From the cell containing the given text, extract its center point as [x, y] coordinate. 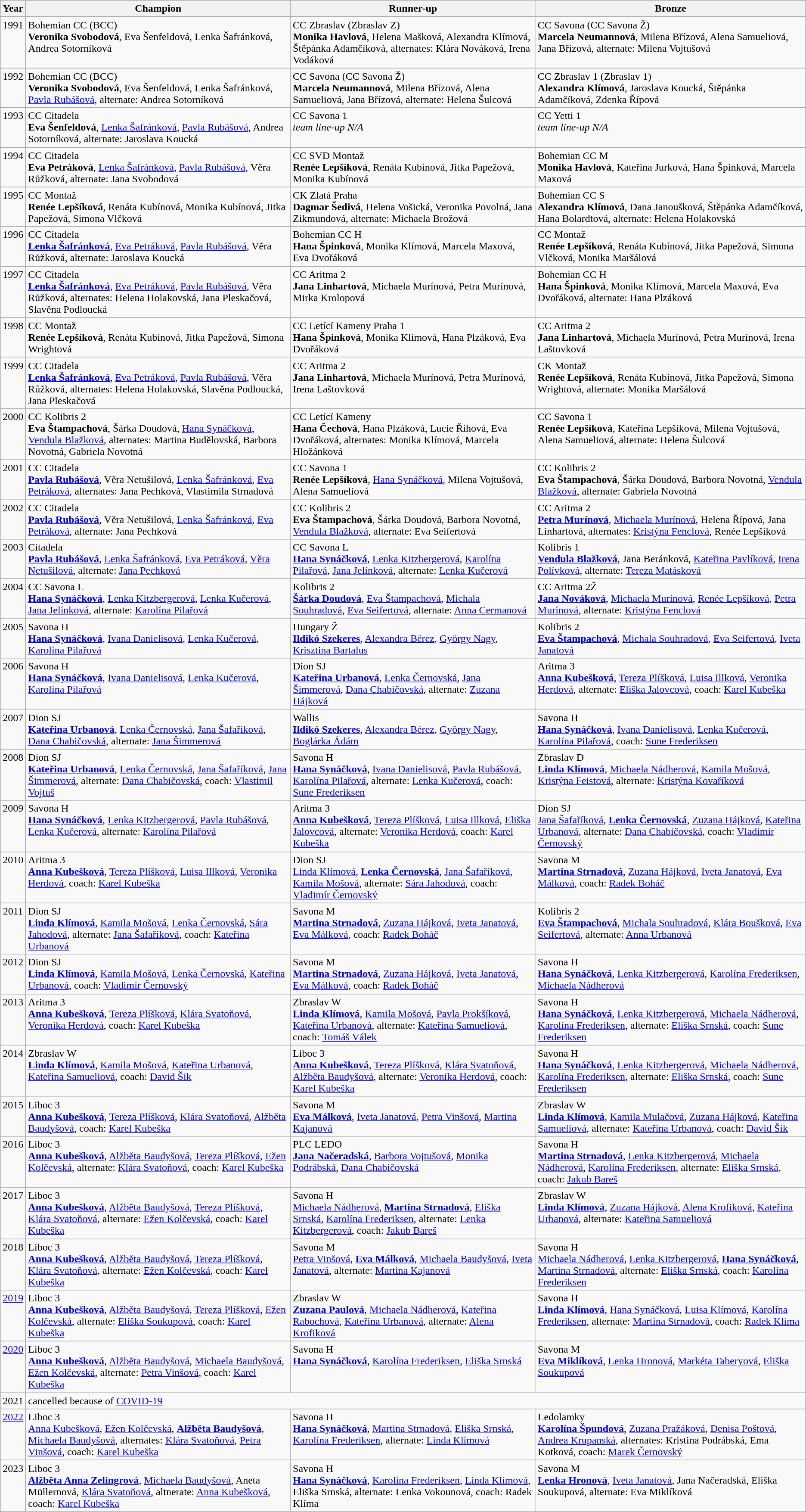
Savona HHana Synáčková, Ivana Danielisová, Pavla Rubášová, Karolína Pilařová, alternate: Lenka Kučerová, coach: Sune Frederiksen [413, 775]
CitadelaPavla Rubášová, Lenka Šafránková, Eva Petráková, Věra Netušilová, alternate: Jana Pechková [158, 559]
CC Savona LHana Synáčková, Lenka Kitzbergerová, Karolína Pilařová, Jana Jelínková, alternate: Lenka Kučerová [413, 559]
1998 [13, 337]
Savona HMichaela Nádherová, Martina Strnadová, Eliška Srnská, Karolína Frederiksen, alternate: Lenka Kitzbergerová, coach: Jakub Bareš [413, 1213]
Savona HHana Synáčková, Lenka Kitzbergerová, Pavla Rubášová, Lenka Kučerová, alternate: Karolína Pilařová [158, 826]
2021 [13, 1401]
Zbraslav WLinda Klímová, Kamila Mulačová, Zuzana Hájková, Kateřina Samueliová, alternate: Kateřina Urbanová, coach: David Šik [670, 1116]
Zbraslav WLinda Klímová, Kamila Mošová, Kateřina Urbanová, Kateřina Samueliová, coach: David Šik [158, 1071]
2020 [13, 1367]
2023 [13, 1486]
CC Aritma 2Petra Murínová, Michaela Murínová, Helena Řípová, Jana Linhartová, alternates: Kristýna Fenclová, Renée Lepšíková [670, 520]
Liboc 3Anna Kubešková, Ežen Kolčevská, Alžběta Baudyšová, Michaela Baudyšová, alternates: Klára Svatoňová, Petra Vinšová, coach: Karel Kubeška [158, 1434]
CC CitadelaEva Petráková, Lenka Šafránková, Pavla Rubášová, Věra Růžková, alternate: Jana Svobodová [158, 167]
Bohemian CC MMonika Havlová, Kateřina Jurková, Hana Špinková, Marcela Maxová [670, 167]
CC Zbraslav 1 (Zbraslav 1)Alexandra Klímová, Jaroslava Koucká, Štěpánka Adamčíková, Zdenka Řípová [670, 88]
2006 [13, 684]
Bohemian CC HHana Špinková, Monika Klímová, Marcela Maxová, Eva Dvořáková [413, 246]
CC MontažRenée Lepšíková, Renáta Kubínová, Jitka Papežová, Simona Wrightová [158, 337]
cancelled because of COVID-19 [416, 1401]
1993 [13, 128]
2008 [13, 775]
CC Savona LHana Synáčková, Lenka Kitzbergerová, Lenka Kučerová, Jana Jelínková, alternate: Karolína Pilařová [158, 599]
Savona HHana Synáčková, Lenka Kitzbergerová, Karolína Frederiksen, Michaela Nádherová [670, 974]
Hungary ŽIldikó Szekeres, Alexandra Bérez, György Nagy, Krisztina Bartalus [413, 638]
1995 [13, 207]
1994 [13, 167]
CC CitadelaPavla Rubášová, Věra Netušilová, Lenka Šafránková, Eva Petráková, alternates: Jana Pechková, Vlastimila Strnadová [158, 479]
Savona HLinda Klímová, Hana Synáčková, Luisa Klímová, Karolína Frederiksen, alternate: Martina Strnadová, coach: Radek Klíma [670, 1316]
Liboc 3Anna Kubešková, Tereza Plíšková, Klára Svatoňová, Alžběta Baudyšová, alternate: Veronika Herdová, coach: Karel Kubeška [413, 1071]
2017 [13, 1213]
2007 [13, 729]
Bronze [670, 9]
Year [13, 9]
PLC LEDOJana Načeradská, Barbora Vojtušová, Monika Podrábská, Dana Chabičovská [413, 1161]
Savona MPetra Vinšová, Eva Málková, Michaela Baudyšová, Iveta Janatová, alternate: Martina Kajanová [413, 1265]
CC CitadelaLenka Šafránková, Eva Petráková, Pavla Rubášová, Věra Růžková, alternates: Helena Holakovská, Slavěna Podloucká, Jana Pleskačová [158, 383]
Dion SJKateřina Urbanová, Lenka Černovská, Jana Šafaříková, Dana Chabičovská, alternate: Jana Šimmerová [158, 729]
Champion [158, 9]
CC Kolibris 2Eva Štampachová, Šárka Doudová, Hana Synáčková, Vendula Blažková, alternates: Martina Budělovská, Barbora Novotná, Gabriela Novotná [158, 434]
CC Zbraslav (Zbraslav Z)Monika Havlová, Helena Mašková, Alexandra Klímová, Štěpánka Adamčíková, alternates: Klára Nováková, Irena Vodáková [413, 42]
Kolibris 1Vendula Blažková, Jana Beránková, Kateřina Pavlíková, Irena Polívková, alternate: Tereza Matásková [670, 559]
2000 [13, 434]
LedolamkyKarolína Špundová, Zuzana Pražáková, Denisa Poštová, Andrea Krupanská, alternates: Kristina Podrábská, Ema Kotková, coach: Marek Černovský [670, 1434]
CC Kolibris 2Eva Štampachová, Šárka Doudová, Barbora Novotná, Vendula Blažková, alternate: Gabriela Novotná [670, 479]
CC CitadelaLenka Šafránková, Eva Petráková, Pavla Rubášová, Věra Růžková, alternates: Helena Holakovská, Jana Pleskačová, Slavěna Podloucká [158, 292]
Aritma 3Anna Kubešková, Tereza Plíšková, Luisa Illková, Eliška Jalovcová, alternate: Veronika Herdová, coach: Karel Kubeška [413, 826]
Savona MEva Miklíková, Lenka Hronová, Markéta Taberyová, Eliška Soukupová [670, 1367]
2009 [13, 826]
Dion SJLinda Klímová, Lenka Černovská, Jana Šafaříková, Kamila Mošová, alternate: Sára Jahodová, coach: Vladimír Černovský [413, 877]
CC CitadelaPavla Rubášová, Věra Netušilová, Lenka Šafránková, Eva Petráková, alternate: Jana Pechková [158, 520]
Liboc 3Anna Kubešková, Alžběta Baudyšová, Tereza Plíšková, Ežen Kolčevská, alternate: Eliška Soukupová, coach: Karel Kubeška [158, 1316]
CC MontažRenée Lepšíková, Renáta Kubínová, Jitka Papežová, Simona Vlčková, Monika Maršálová [670, 246]
Zbraslav DLinda Klímová, Michaela Nádherová, Kamila Mošová, Kristýna Feistová, alternate: Kristýna Kovaříková [670, 775]
2019 [13, 1316]
CC SVD MontažRenée Lepšíková, Renáta Kubínová, Jitka Papežová, Monika Kubínová [413, 167]
2018 [13, 1265]
Liboc 3Anna Kubešková, Alžběta Baudyšová, Michaela Baudyšová, Ežen Kolčevská, alternate: Petra Vinšová, coach: Karel Kubeška [158, 1367]
Bohemian CC SAlexandra Klímová, Dana Janoušková, Štěpánka Adamčíková, Hana Bolardtová, alternate: Helena Holakovská [670, 207]
CC Savona 1Renée Lepšíková, Kateřina Lepšíková, Milena Vojtušová, Alena Samueliová, alternate: Helena Šulcová [670, 434]
2003 [13, 559]
CK Zlatá PrahaDagmar Šedivá, Helena Vošická, Veronika Povolná, Jana Zikmundová, alternate: Michaela Brožová [413, 207]
CC MontažRenée Lepšíková, Renáta Kubínová, Monika Kubínová, Jitka Papežová, Simona Vlčková [158, 207]
Aritma 3Anna Kubešková, Tereza Plíšková, Luisa Illková, Veronika Herdová, alternate: Eliška Jalovcová, coach: Karel Kubeška [670, 684]
CC Aritma 2Jana Linhartová, Michaela Murínová, Petra Murínová, Mirka Krolopová [413, 292]
Kolibris 2Šárka Doudová, Eva Štampachová, Michala Souhradová, Eva Seifertová, alternate: Anna Cermanová [413, 599]
Dion SJLinda Klímová, Kamila Mošová, Lenka Černovská, Kateřina Urbanová, coach: Vladimír Černovský [158, 974]
CC Savona 1team line-up N/A [413, 128]
Liboc 3Alžběta Anna Zelingrová, Michaela Baudyšová, Aneta Müllernová, Klára Svatoňová, altnerate: Anna Kubešková, coach: Karel Kubeška [158, 1486]
Dion SJJana Šafaříková, Lenka Černovská, Zuzana Hájková, Kateřina Urbanová, alternate: Dana Chabičovská, coach: Vladimír Černovský [670, 826]
Savona HMichaela Nádherová, Lenka Kitzbergerová, Hana Synáčková, Martina Strnadová, alternate: Eliška Srnská, coach: Karolína Frederiksen [670, 1265]
Savona HMartina Strnadová, Lenka Kitzbergerová, Michaela Nádherová, Karolína Frederiksen, alternate: Eliška Srnská, coach: Jakub Bareš [670, 1161]
2002 [13, 520]
CC Savona 1Renée Lepšíková, Hana Synáčková, Milena Vojtušová, Alena Samueliová [413, 479]
2005 [13, 638]
1999 [13, 383]
Dion SJKateřina Urbanová, Lenka Černovská, Jana Šafaříková, Jana Šimmerová, alternate: Dana Chabičovská, coach: Vlastimil Vojtuš [158, 775]
CC Letící KamenyHana Čechová, Hana Plzáková, Lucie Říhová, Eva Dvořáková, alternates: Monika Klímová, Marcela Hložánková [413, 434]
2011 [13, 929]
Runner-up [413, 9]
Bohemian CC HHana Špinková, Monika Klímová, Marcela Maxová, Eva Dvořáková, alternate: Hana Plzáková [670, 292]
CC CitadelaEva Šenfeldová, Lenka Šafránková, Pavla Rubášová, Andrea Sotorníková, alternate: Jaroslava Koucká [158, 128]
2014 [13, 1071]
CC Aritma 2ŽJana Nováková, Michaela Murínová, Renée Lepšíková, Petra Murínová, alternate: Kristýna Fenclová [670, 599]
Kolibris 2Eva Štampachová, Michala Souhradová, Klára Boušková, Eva Seifertová, alternate: Anna Urbanová [670, 929]
Liboc 3Anna Kubešková, Alžběta Baudyšová, Tereza Plíšková, Ežen Kolčevská, alternate: Klára Svatoňová, coach: Karel Kubeška [158, 1161]
Savona HHana Synáčková, Karolína Frederiksen, Eliška Srnská [413, 1367]
CC Yetti 1team line-up N/A [670, 128]
WallisIldikó Szekeres, Alexandra Bérez, György Nagy, Boglárka Ádám [413, 729]
Zbraslav WZuzana Paulová, Michaela Nádherová, Kateřina Rabochová, Kateřina Urbanová, alternate: Alena Krofiková [413, 1316]
CC Savona (CC Savona Ž)Marcela Neumannová, Milena Břízová, Alena Samueliová, Jana Břízová, alternate: Helena Šulcová [413, 88]
2010 [13, 877]
CC Letící Kameny Praha 1Hana Špinková, Monika Klímová, Hana Plzáková, Eva Dvořáková [413, 337]
Bohemian CC (BCC)Veronika Svobodová, Eva Šenfeldová, Lenka Šafránková, Pavla Rubášová, alternate: Andrea Sotorníková [158, 88]
Dion SJLinda Klímová, Kamila Mošová, Lenka Černovská, Sára Jahodová, alternate: Jana Šafaříková, coach: Kateřina Urbanová [158, 929]
2016 [13, 1161]
1997 [13, 292]
CC Savona (CC Savona Ž)Marcela Neumannová, Milena Břízová, Alena Samueliová, Jana Břízová, alternate: Milena Vojtušová [670, 42]
CC CitadelaLenka Šafránková, Eva Petráková, Pavla Rubášová, Věra Růžková, alternate: Jaroslava Koucká [158, 246]
Dion SJKateřina Urbanová, Lenka Černovská, Jana Šimmerová, Dana Chabičovská, alternate: Zuzana Hájková [413, 684]
CK MontažRenée Lepšíková, Renáta Kubínová, Jitka Papežová, Simona Wrightová, alternate: Monika Maršálová [670, 383]
2004 [13, 599]
CC Kolibris 2Eva Štampachová, Šárka Doudová, Barbora Novotná, Vendula Blažková, alternate: Eva Seifertová [413, 520]
Savona HHana Synáčková, Karolína Frederiksen, Linda Klímová, Eliška Srnská, alternate: Lenka Vokounová, coach: Radek Klíma [413, 1486]
Savona MEva Málková, Iveta Janatová, Petra Vinšová, Martina Kajanová [413, 1116]
1991 [13, 42]
Zbraslav WLinda Klímová, Kamila Mošová, Pavla Prokšíková, Kateřina Urbanová, alternate: Kateřina Samueliová, coach: Tomáš Válek [413, 1019]
2022 [13, 1434]
Savona HHana Synáčková, Ivana Danielisová, Lenka Kučerová, Karolína Pilařová, coach: Sune Frederiksen [670, 729]
Aritma 3Anna Kubešková, Tereza Plíšková, Luisa Illková, Veronika Herdová, coach: Karel Kubeška [158, 877]
Liboc 3Anna Kubešková, Tereza Plíšková, Klára Svatoňová, Alžběta Baudyšová, coach: Karel Kubeška [158, 1116]
2013 [13, 1019]
Kolibris 2Eva Štampachová, Michala Souhradová, Eva Seifertová, Iveta Janatová [670, 638]
2012 [13, 974]
2015 [13, 1116]
Savona HHana Synáčková, Martina Strnadová, Eliška Srnská, Karolína Frederiksen, alternate: Linda Klímová [413, 1434]
Savona MLenka Hronová, Iveta Janatová, Jana Načeradská, Eliška Soukupová, alternate: Eva Miklíková [670, 1486]
Bohemian CC (BCC)Veronika Svobodová, Eva Šenfeldová, Lenka Šafránková, Andrea Sotorníková [158, 42]
1996 [13, 246]
Aritma 3Anna Kubešková, Tereza Plíšková, Klára Svatoňová, Veronika Herdová, coach: Karel Kubeška [158, 1019]
1992 [13, 88]
2001 [13, 479]
Zbraslav WLinda Klímová, Zuzana Hájková, Alena Krofiková, Kateřina Urbanová, alternate: Kateřina Samueliová [670, 1213]
